Provide the (x, y) coordinate of the cell's center where the given text is located.  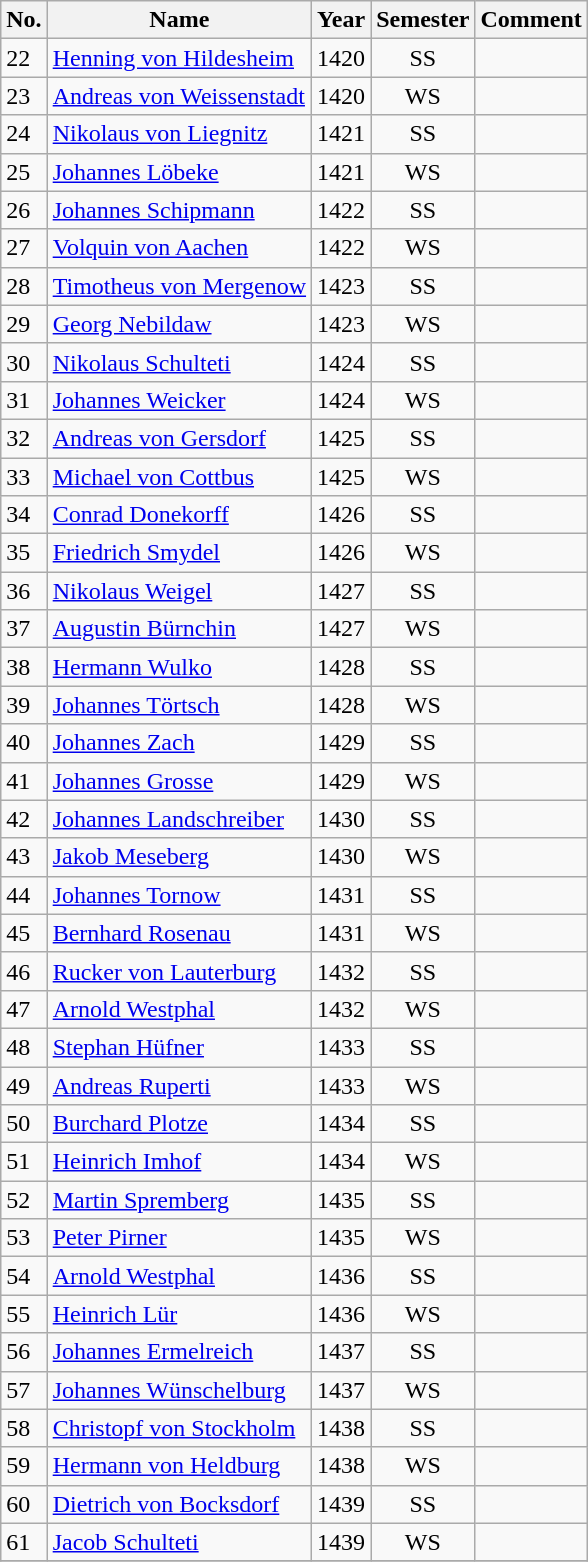
Conrad Donekorff (179, 515)
Burchard Plotze (179, 1124)
Heinrich Imhof (179, 1162)
48 (24, 1047)
Johannes Weicker (179, 400)
26 (24, 210)
Nikolaus von Liegnitz (179, 134)
22 (24, 58)
52 (24, 1200)
Hermann von Heldburg (179, 1466)
58 (24, 1428)
28 (24, 286)
56 (24, 1352)
Henning von Hildesheim (179, 58)
47 (24, 1009)
Comment (531, 20)
Andreas von Weissenstadt (179, 96)
Hermann Wulko (179, 667)
Peter Pirner (179, 1238)
Nikolaus Schulteti (179, 362)
Johannes Wünschelburg (179, 1390)
37 (24, 629)
45 (24, 933)
61 (24, 1542)
Christopf von Stockholm (179, 1428)
41 (24, 781)
Johannes Törtsch (179, 705)
32 (24, 438)
Jacob Schulteti (179, 1542)
44 (24, 895)
Name (179, 20)
Timotheus von Mergenow (179, 286)
Augustin Bürnchin (179, 629)
Friedrich Smydel (179, 553)
Johannes Löbeke (179, 172)
39 (24, 705)
Johannes Zach (179, 743)
57 (24, 1390)
35 (24, 553)
Heinrich Lür (179, 1314)
Johannes Tornow (179, 895)
Martin Spremberg (179, 1200)
53 (24, 1238)
No. (24, 20)
60 (24, 1504)
Andreas von Gersdorf (179, 438)
33 (24, 477)
24 (24, 134)
59 (24, 1466)
Semester (423, 20)
51 (24, 1162)
54 (24, 1276)
Bernhard Rosenau (179, 933)
43 (24, 857)
Rucker von Lauterburg (179, 971)
Michael von Cottbus (179, 477)
55 (24, 1314)
40 (24, 743)
31 (24, 400)
42 (24, 819)
Nikolaus Weigel (179, 591)
Stephan Hüfner (179, 1047)
27 (24, 248)
Johannes Schipmann (179, 210)
25 (24, 172)
Year (342, 20)
Andreas Ruperti (179, 1085)
46 (24, 971)
29 (24, 324)
23 (24, 96)
34 (24, 515)
Jakob Meseberg (179, 857)
30 (24, 362)
Dietrich von Bocksdorf (179, 1504)
49 (24, 1085)
50 (24, 1124)
38 (24, 667)
36 (24, 591)
Georg Nebildaw (179, 324)
Volquin von Aachen (179, 248)
Johannes Landschreiber (179, 819)
Johannes Ermelreich (179, 1352)
Johannes Grosse (179, 781)
